Return the (x, y) coordinate for the center point of the cell that contains the specified text.  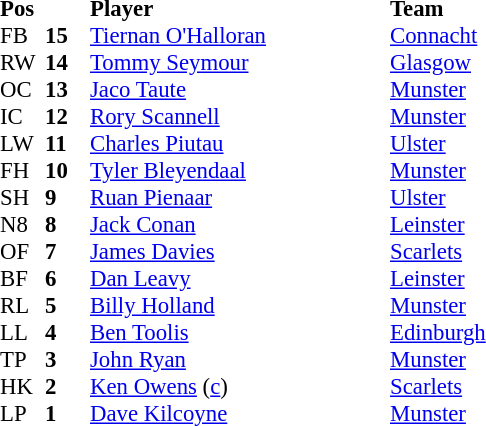
6 (68, 278)
14 (68, 62)
13 (68, 90)
9 (68, 198)
Tommy Seymour (240, 62)
8 (68, 224)
OC (22, 90)
LL (22, 332)
FH (22, 170)
N8 (22, 224)
Dan Leavy (240, 278)
3 (68, 360)
5 (68, 306)
RL (22, 306)
James Davies (240, 252)
15 (68, 36)
Jack Conan (240, 224)
Ken Owens (c) (240, 386)
Jaco Taute (240, 90)
10 (68, 170)
John Ryan (240, 360)
RW (22, 62)
OF (22, 252)
BF (22, 278)
LW (22, 144)
Ben Toolis (240, 332)
2 (68, 386)
HK (22, 386)
Charles Piutau (240, 144)
Tiernan O'Halloran (240, 36)
Billy Holland (240, 306)
4 (68, 332)
11 (68, 144)
12 (68, 116)
Tyler Bleyendaal (240, 170)
SH (22, 198)
IC (22, 116)
Ruan Pienaar (240, 198)
FB (22, 36)
7 (68, 252)
TP (22, 360)
Rory Scannell (240, 116)
